Extract the [x, y] coordinate from the center of the cell holding the provided text.  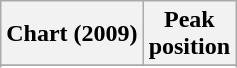
Peakposition [189, 34]
Chart (2009) [72, 34]
